Output the [X, Y] coordinate of the center of the cell containing the given text.  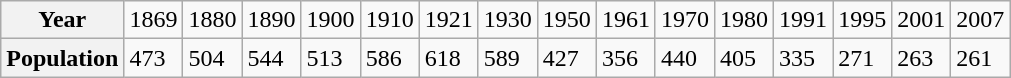
1880 [212, 20]
586 [390, 58]
1921 [448, 20]
513 [330, 58]
356 [626, 58]
618 [448, 58]
1910 [390, 20]
427 [566, 58]
589 [508, 58]
263 [922, 58]
405 [744, 58]
544 [272, 58]
1995 [862, 20]
1890 [272, 20]
261 [980, 58]
Year [62, 20]
1930 [508, 20]
1961 [626, 20]
473 [154, 58]
335 [804, 58]
271 [862, 58]
1869 [154, 20]
Population [62, 58]
1950 [566, 20]
1970 [684, 20]
1980 [744, 20]
2001 [922, 20]
1991 [804, 20]
440 [684, 58]
1900 [330, 20]
504 [212, 58]
2007 [980, 20]
